Locate the cell with the specified text and output its [x, y] center coordinate. 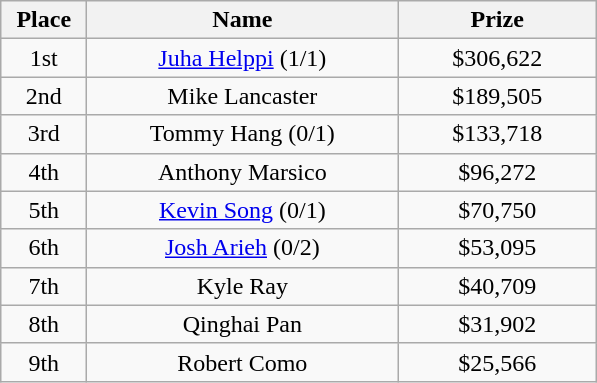
$40,709 [498, 286]
$31,902 [498, 324]
8th [44, 324]
Anthony Marsico [242, 172]
$189,505 [498, 96]
$25,566 [498, 362]
Kyle Ray [242, 286]
4th [44, 172]
$133,718 [498, 134]
$70,750 [498, 210]
Name [242, 20]
Tommy Hang (0/1) [242, 134]
Kevin Song (0/1) [242, 210]
Prize [498, 20]
7th [44, 286]
$96,272 [498, 172]
Place [44, 20]
5th [44, 210]
$306,622 [498, 58]
6th [44, 248]
Robert Como [242, 362]
$53,095 [498, 248]
9th [44, 362]
Mike Lancaster [242, 96]
2nd [44, 96]
Qinghai Pan [242, 324]
Juha Helppi (1/1) [242, 58]
Josh Arieh (0/2) [242, 248]
3rd [44, 134]
1st [44, 58]
